Provide the [X, Y] coordinate of the cell's center where the given text is located.  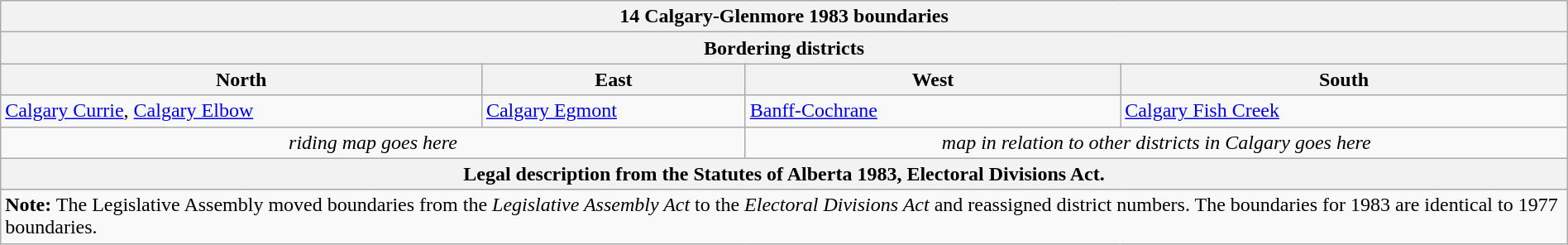
North [241, 79]
Calgary Egmont [614, 111]
East [614, 79]
14 Calgary-Glenmore 1983 boundaries [784, 17]
South [1344, 79]
riding map goes here [373, 142]
map in relation to other districts in Calgary goes here [1156, 142]
Legal description from the Statutes of Alberta 1983, Electoral Divisions Act. [784, 174]
West [933, 79]
Calgary Currie, Calgary Elbow [241, 111]
Banff-Cochrane [933, 111]
Calgary Fish Creek [1344, 111]
Bordering districts [784, 48]
